Provide the (X, Y) coordinate of the cell's center where the given text is located.  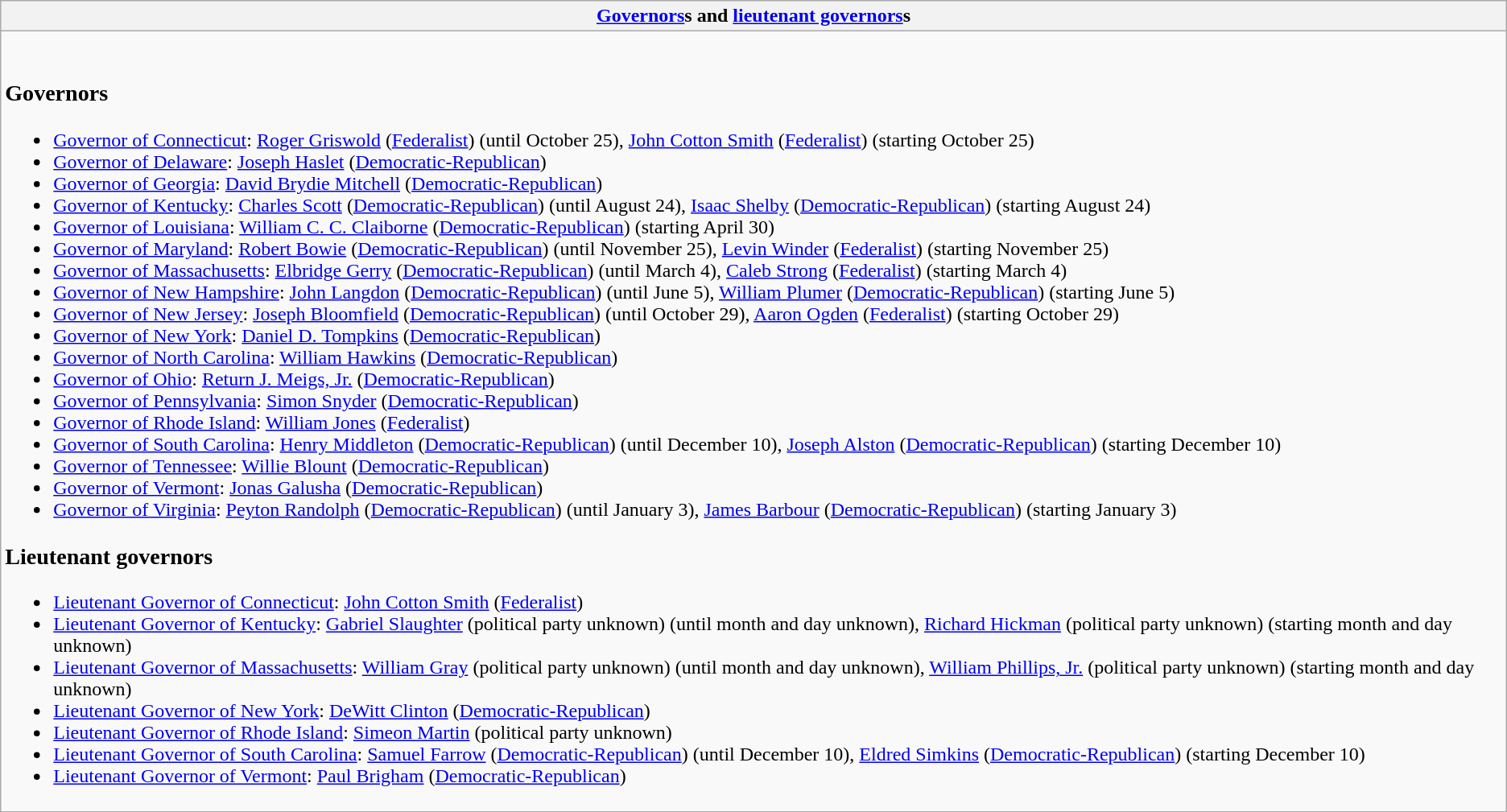
Governorss and lieutenant governorss (753, 16)
